Scan for the cell matching the given text and deliver its (X, Y) coordinate at center. 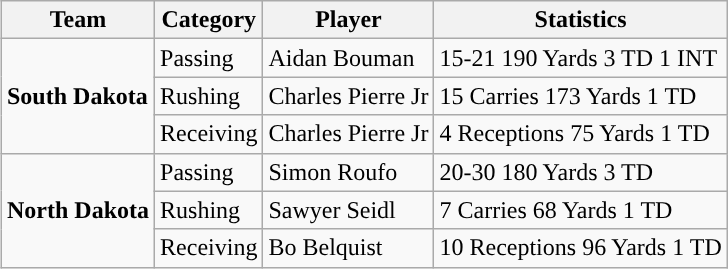
South Dakota (78, 96)
15 Carries 173 Yards 1 TD (580, 96)
Statistics (580, 20)
Simon Roufo (348, 172)
7 Carries 68 Yards 1 TD (580, 210)
Category (209, 20)
Aidan Bouman (348, 58)
Team (78, 20)
4 Receptions 75 Yards 1 TD (580, 134)
North Dakota (78, 210)
Sawyer Seidl (348, 210)
10 Receptions 96 Yards 1 TD (580, 248)
Player (348, 20)
Bo Belquist (348, 248)
20-30 180 Yards 3 TD (580, 172)
15-21 190 Yards 3 TD 1 INT (580, 58)
